Return the (X, Y) coordinate for the center point of the cell that contains the specified text.  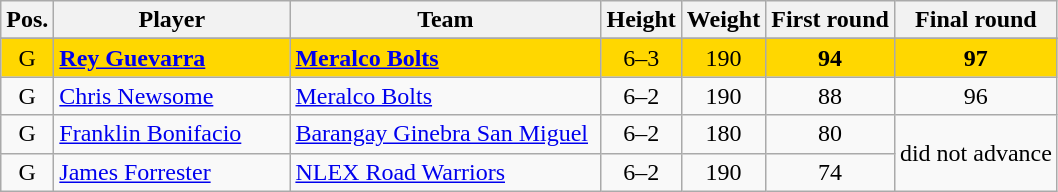
Pos. (28, 20)
Chris Newsome (172, 96)
Barangay Ginebra San Miguel (446, 134)
First round (830, 20)
did not advance (976, 153)
180 (723, 134)
Final round (976, 20)
Rey Guevarra (172, 58)
Team (446, 20)
88 (830, 96)
Weight (723, 20)
Franklin Bonifacio (172, 134)
74 (830, 172)
80 (830, 134)
97 (976, 58)
Player (172, 20)
Height (641, 20)
NLEX Road Warriors (446, 172)
96 (976, 96)
6–3 (641, 58)
94 (830, 58)
James Forrester (172, 172)
